Return the (x, y) coordinate for the center point of the cell that contains the specified text.  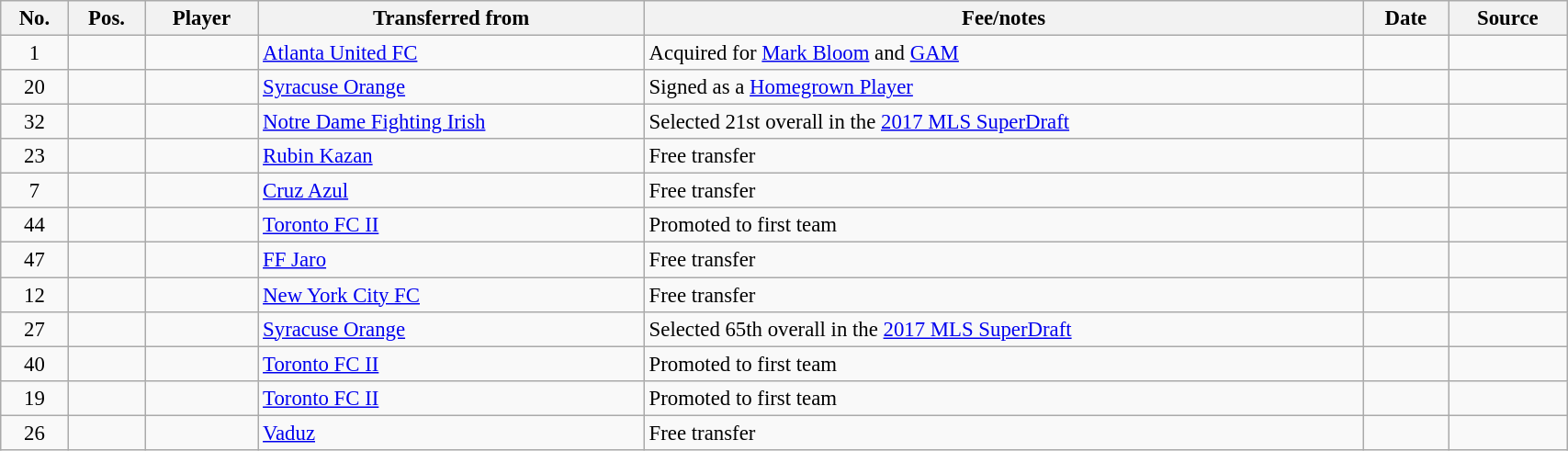
Atlanta United FC (452, 53)
1 (35, 53)
Signed as a Homegrown Player (1003, 87)
Transferred from (452, 18)
19 (35, 398)
27 (35, 329)
Date (1405, 18)
Selected 21st overall in the 2017 MLS SuperDraft (1003, 122)
Player (202, 18)
20 (35, 87)
New York City FC (452, 295)
Selected 65th overall in the 2017 MLS SuperDraft (1003, 329)
FF Jaro (452, 260)
12 (35, 295)
23 (35, 156)
32 (35, 122)
7 (35, 191)
Vaduz (452, 433)
Cruz Azul (452, 191)
40 (35, 364)
No. (35, 18)
Fee/notes (1003, 18)
Acquired for Mark Bloom and GAM (1003, 53)
Notre Dame Fighting Irish (452, 122)
Rubin Kazan (452, 156)
26 (35, 433)
44 (35, 225)
Pos. (107, 18)
47 (35, 260)
Source (1508, 18)
